Output the (X, Y) coordinate of the center of the cell containing the given text.  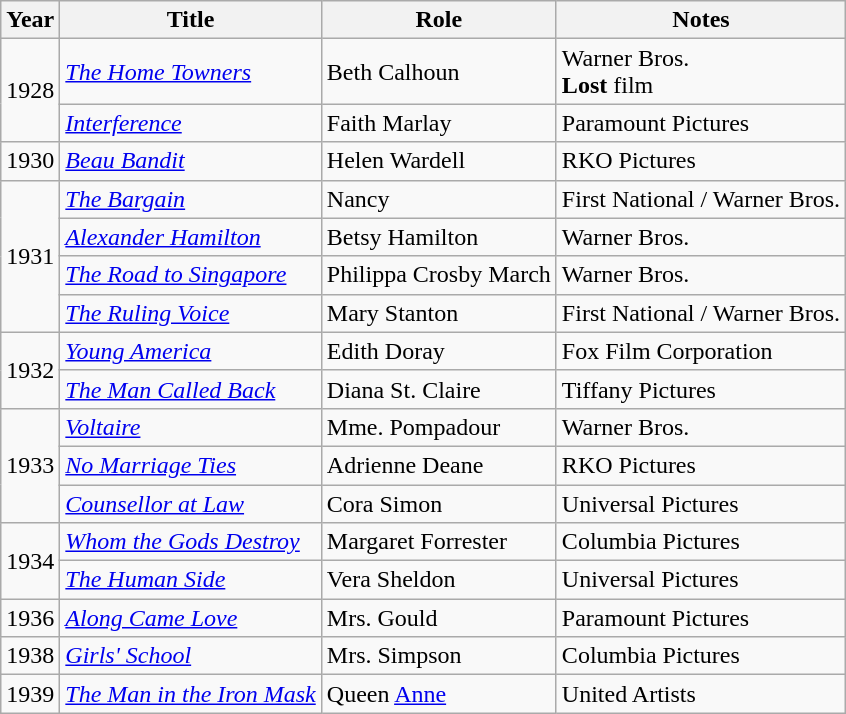
The Human Side (190, 580)
1939 (30, 694)
Fox Film Corporation (700, 351)
Faith Marlay (438, 123)
1936 (30, 618)
Philippa Crosby March (438, 275)
Betsy Hamilton (438, 237)
Mrs. Simpson (438, 656)
1933 (30, 465)
United Artists (700, 694)
Role (438, 20)
The Road to Singapore (190, 275)
Girls' School (190, 656)
The Home Towners (190, 72)
The Man in the Iron Mask (190, 694)
1938 (30, 656)
Interference (190, 123)
1931 (30, 256)
Notes (700, 20)
Mme. Pompadour (438, 427)
Year (30, 20)
Alexander Hamilton (190, 237)
Tiffany Pictures (700, 389)
Along Came Love (190, 618)
No Marriage Ties (190, 465)
Margaret Forrester (438, 542)
Whom the Gods Destroy (190, 542)
Young America (190, 351)
Voltaire (190, 427)
1930 (30, 161)
Warner Bros. Lost film (700, 72)
Counsellor at Law (190, 503)
Title (190, 20)
1928 (30, 90)
The Man Called Back (190, 389)
1934 (30, 561)
The Ruling Voice (190, 313)
Cora Simon (438, 503)
Mrs. Gould (438, 618)
Nancy (438, 199)
Vera Sheldon (438, 580)
Diana St. Claire (438, 389)
Mary Stanton (438, 313)
Edith Doray (438, 351)
Adrienne Deane (438, 465)
Beau Bandit (190, 161)
Helen Wardell (438, 161)
1932 (30, 370)
Queen Anne (438, 694)
Beth Calhoun (438, 72)
The Bargain (190, 199)
